Scan for the cell matching the given text and deliver its (X, Y) coordinate at center. 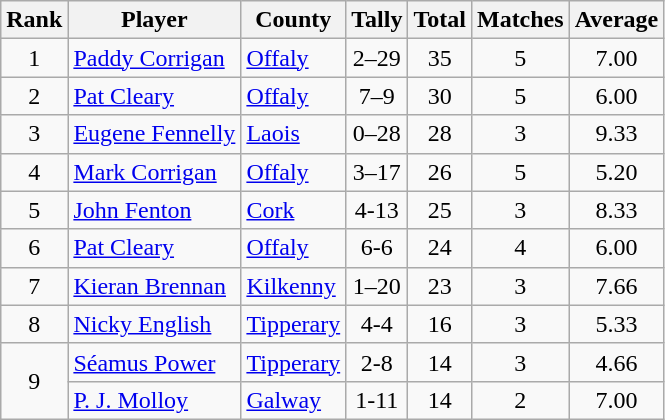
30 (440, 96)
1–20 (377, 286)
Séamus Power (154, 362)
2–29 (377, 58)
Paddy Corrigan (154, 58)
Tally (377, 20)
4-4 (377, 324)
7 (34, 286)
Laois (294, 134)
0–28 (377, 134)
Nicky English (154, 324)
Kieran Brennan (154, 286)
Mark Corrigan (154, 172)
Average (616, 20)
P. J. Molloy (154, 400)
6-6 (377, 248)
John Fenton (154, 210)
Cork (294, 210)
Rank (34, 20)
Eugene Fennelly (154, 134)
3–17 (377, 172)
7.66 (616, 286)
Matches (520, 20)
7–9 (377, 96)
8.33 (616, 210)
5.20 (616, 172)
Player (154, 20)
4-13 (377, 210)
23 (440, 286)
2-8 (377, 362)
6 (34, 248)
5.33 (616, 324)
8 (34, 324)
28 (440, 134)
Total (440, 20)
Galway (294, 400)
County (294, 20)
4.66 (616, 362)
24 (440, 248)
9 (34, 381)
Kilkenny (294, 286)
16 (440, 324)
25 (440, 210)
1 (34, 58)
9.33 (616, 134)
35 (440, 58)
1-11 (377, 400)
26 (440, 172)
